Return [x, y] of the center of cell containing provided text 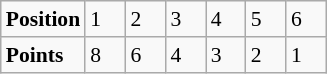
5 [266, 19]
Position [43, 19]
Points [43, 55]
8 [105, 55]
